Find where the given text appears and provide that cell's center as (x, y) coordinate. 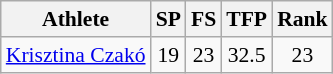
Athlete (76, 19)
TFP (246, 19)
19 (168, 55)
Krisztina Czakó (76, 55)
SP (168, 19)
32.5 (246, 55)
Rank (302, 19)
FS (204, 19)
